Identify which cell holds the provided text, then report its (X, Y) central coordinate. 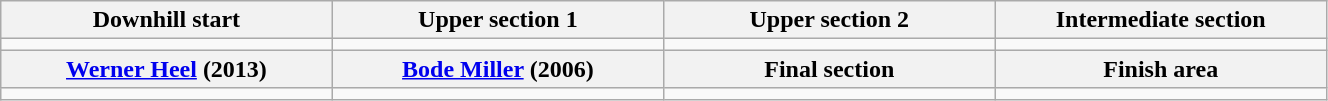
Finish area (1160, 69)
Werner Heel (2013) (166, 69)
Intermediate section (1160, 20)
Upper section 1 (498, 20)
Final section (830, 69)
Bode Miller (2006) (498, 69)
Downhill start (166, 20)
Upper section 2 (830, 20)
